Extract the [X, Y] coordinate from the center of the cell holding the provided text.  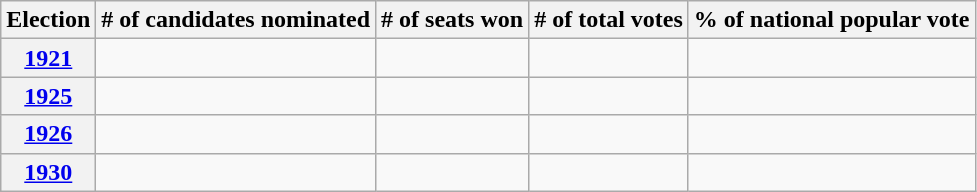
1921 [48, 58]
Election [48, 20]
1926 [48, 134]
1930 [48, 172]
% of national popular vote [832, 20]
1925 [48, 96]
# of candidates nominated [236, 20]
# of total votes [609, 20]
# of seats won [452, 20]
